Scan for the cell matching the given text and deliver its (x, y) coordinate at center. 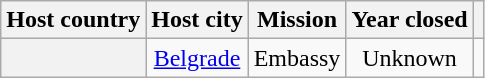
Mission (297, 20)
Embassy (297, 58)
Host country (74, 20)
Unknown (410, 58)
Host city (197, 20)
Belgrade (197, 58)
Year closed (410, 20)
